Output the (X, Y) coordinate of the center of the cell containing the given text.  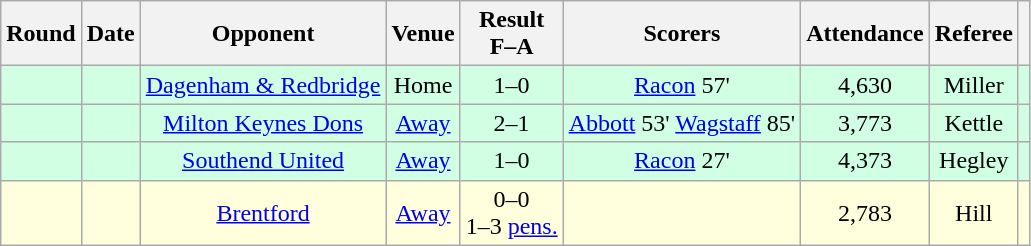
Racon 27' (682, 161)
2,783 (865, 212)
4,373 (865, 161)
Southend United (263, 161)
ResultF–A (512, 34)
Round (41, 34)
Date (110, 34)
Hill (974, 212)
Miller (974, 85)
Milton Keynes Dons (263, 123)
Venue (423, 34)
Brentford (263, 212)
0–01–3 pens. (512, 212)
Hegley (974, 161)
2–1 (512, 123)
Kettle (974, 123)
Attendance (865, 34)
Abbott 53' Wagstaff 85' (682, 123)
3,773 (865, 123)
Home (423, 85)
Dagenham & Redbridge (263, 85)
Racon 57' (682, 85)
4,630 (865, 85)
Referee (974, 34)
Opponent (263, 34)
Scorers (682, 34)
